Provide the (x, y) coordinate of the cell's center where the given text is located.  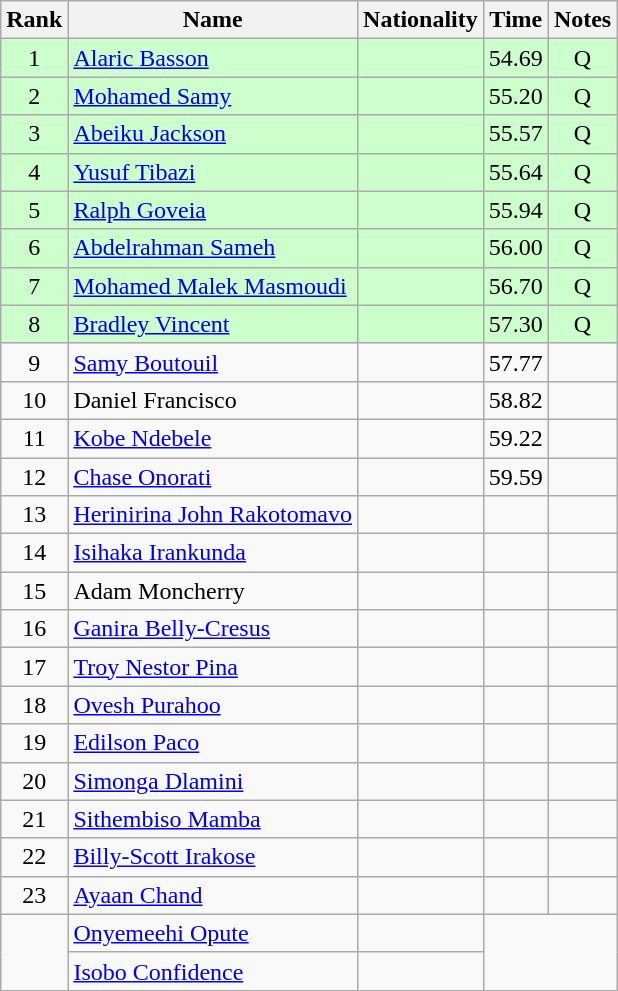
Edilson Paco (213, 743)
Onyemeehi Opute (213, 933)
58.82 (516, 400)
Mohamed Malek Masmoudi (213, 286)
59.59 (516, 477)
9 (34, 362)
Nationality (421, 20)
55.64 (516, 172)
Alaric Basson (213, 58)
Isobo Confidence (213, 971)
3 (34, 134)
Daniel Francisco (213, 400)
Rank (34, 20)
54.69 (516, 58)
18 (34, 705)
5 (34, 210)
Troy Nestor Pina (213, 667)
59.22 (516, 438)
Ganira Belly-Cresus (213, 629)
14 (34, 553)
Kobe Ndebele (213, 438)
4 (34, 172)
Herinirina John Rakotomavo (213, 515)
6 (34, 248)
8 (34, 324)
Notes (582, 20)
12 (34, 477)
Time (516, 20)
1 (34, 58)
20 (34, 781)
22 (34, 857)
23 (34, 895)
Isihaka Irankunda (213, 553)
11 (34, 438)
Chase Onorati (213, 477)
55.20 (516, 96)
17 (34, 667)
Name (213, 20)
Abdelrahman Sameh (213, 248)
2 (34, 96)
56.00 (516, 248)
Simonga Dlamini (213, 781)
13 (34, 515)
55.57 (516, 134)
57.30 (516, 324)
57.77 (516, 362)
Ovesh Purahoo (213, 705)
19 (34, 743)
Ralph Goveia (213, 210)
Billy-Scott Irakose (213, 857)
Mohamed Samy (213, 96)
10 (34, 400)
56.70 (516, 286)
15 (34, 591)
21 (34, 819)
55.94 (516, 210)
Adam Moncherry (213, 591)
Sithembiso Mamba (213, 819)
16 (34, 629)
Bradley Vincent (213, 324)
Abeiku Jackson (213, 134)
7 (34, 286)
Ayaan Chand (213, 895)
Samy Boutouil (213, 362)
Yusuf Tibazi (213, 172)
